Provide the [X, Y] coordinate of the cell's center where the given text is located.  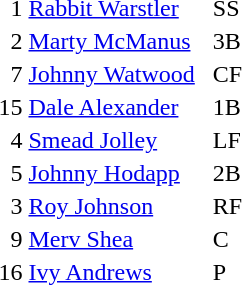
Johnny Watwood [118, 74]
Marty McManus [118, 41]
Roy Johnson [118, 206]
Smead Jolley [118, 140]
Johnny Hodapp [118, 173]
Merv Shea [118, 239]
Dale Alexander [118, 107]
